Find where the given text appears and provide that cell's center as [X, Y] coordinate. 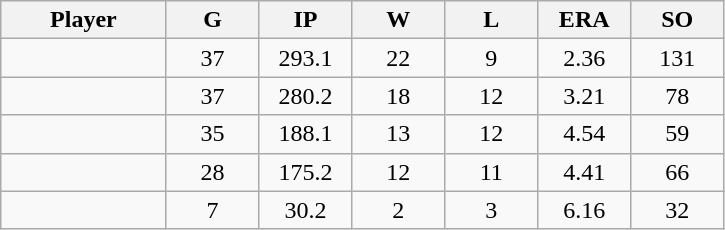
35 [212, 134]
G [212, 20]
3.21 [584, 96]
L [492, 20]
SO [678, 20]
293.1 [306, 58]
7 [212, 210]
59 [678, 134]
4.54 [584, 134]
22 [398, 58]
280.2 [306, 96]
2.36 [584, 58]
78 [678, 96]
W [398, 20]
4.41 [584, 172]
188.1 [306, 134]
2 [398, 210]
66 [678, 172]
IP [306, 20]
9 [492, 58]
3 [492, 210]
ERA [584, 20]
11 [492, 172]
28 [212, 172]
32 [678, 210]
13 [398, 134]
18 [398, 96]
131 [678, 58]
Player [84, 20]
6.16 [584, 210]
30.2 [306, 210]
175.2 [306, 172]
